From the cell containing the given text, extract its center point as [X, Y] coordinate. 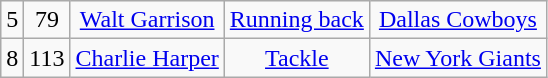
5 [12, 20]
113 [47, 58]
8 [12, 58]
New York Giants [458, 58]
Dallas Cowboys [458, 20]
Tackle [296, 58]
79 [47, 20]
Running back [296, 20]
Walt Garrison [147, 20]
Charlie Harper [147, 58]
